From the cell containing the given text, extract its center point as [x, y] coordinate. 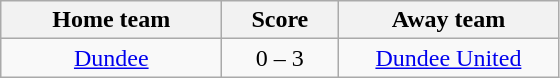
Score [280, 20]
Home team [112, 20]
0 – 3 [280, 58]
Dundee [112, 58]
Dundee United [448, 58]
Away team [448, 20]
